Find where the given text appears and provide that cell's center as (X, Y) coordinate. 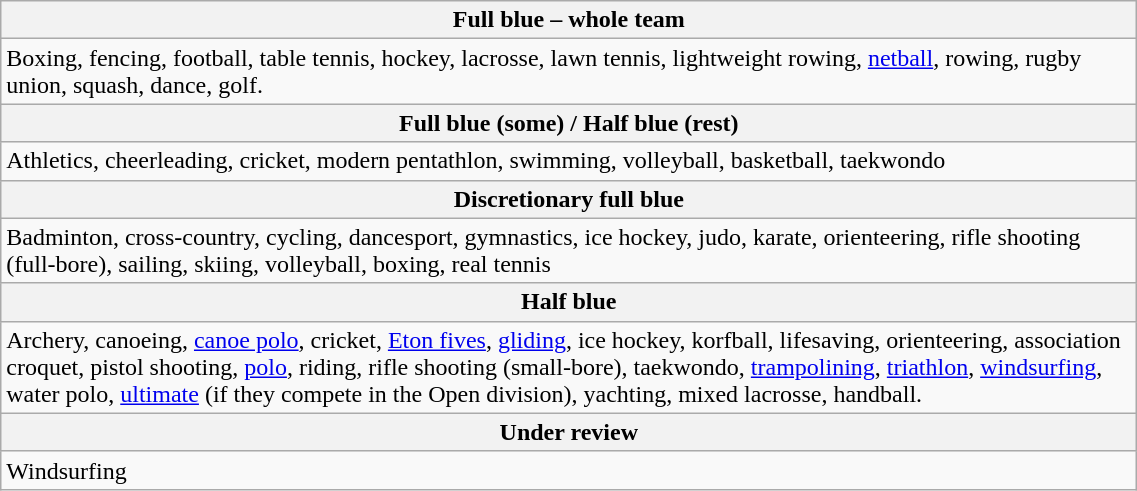
Full blue – whole team (569, 20)
Discretionary full blue (569, 199)
Under review (569, 432)
Boxing, fencing, football, table tennis, hockey, lacrosse, lawn tennis, lightweight rowing, netball, rowing, rugby union, squash, dance, golf. (569, 72)
Full blue (some) / Half blue (rest) (569, 123)
Windsurfing (569, 470)
Athletics, cheerleading, cricket, modern pentathlon, swimming, volleyball, basketball, taekwondo (569, 161)
Half blue (569, 302)
